Capture the cell that displays the provided text and extract its [X, Y] central coordinate. 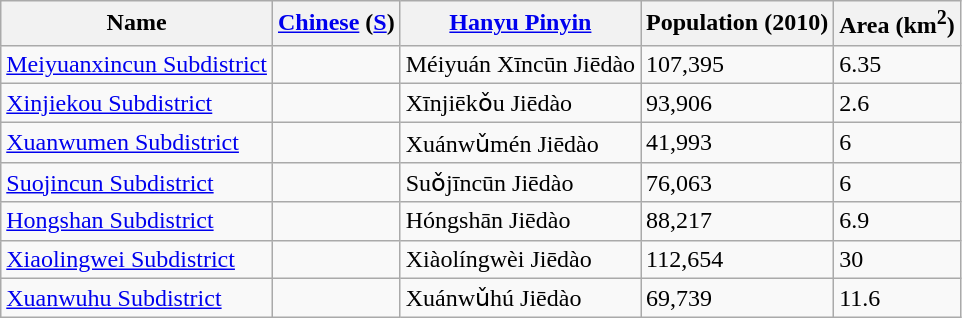
76,063 [738, 182]
Area (km2) [898, 24]
Xuánwǔmén Jiēdào [520, 143]
Xuánwǔhú Jiēdào [520, 298]
Méiyuán Xīncūn Jiēdào [520, 64]
6.35 [898, 64]
Chinese (S) [336, 24]
Name [137, 24]
Hongshan Subdistrict [137, 221]
Suǒjīncūn Jiēdào [520, 182]
2.6 [898, 103]
88,217 [738, 221]
Xīnjiēkǒu Jiēdào [520, 103]
Xuanwumen Subdistrict [137, 143]
93,906 [738, 103]
Population (2010) [738, 24]
Suojincun Subdistrict [137, 182]
11.6 [898, 298]
Xuanwuhu Subdistrict [137, 298]
6.9 [898, 221]
Meiyuanxincun Subdistrict [137, 64]
112,654 [738, 259]
69,739 [738, 298]
Hóngshān Jiēdào [520, 221]
30 [898, 259]
Xiàolíngwèi Jiēdào [520, 259]
41,993 [738, 143]
Hanyu Pinyin [520, 24]
107,395 [738, 64]
Xiaolingwei Subdistrict [137, 259]
Xinjiekou Subdistrict [137, 103]
